Provide the [X, Y] coordinate of the cell's center where the given text is located.  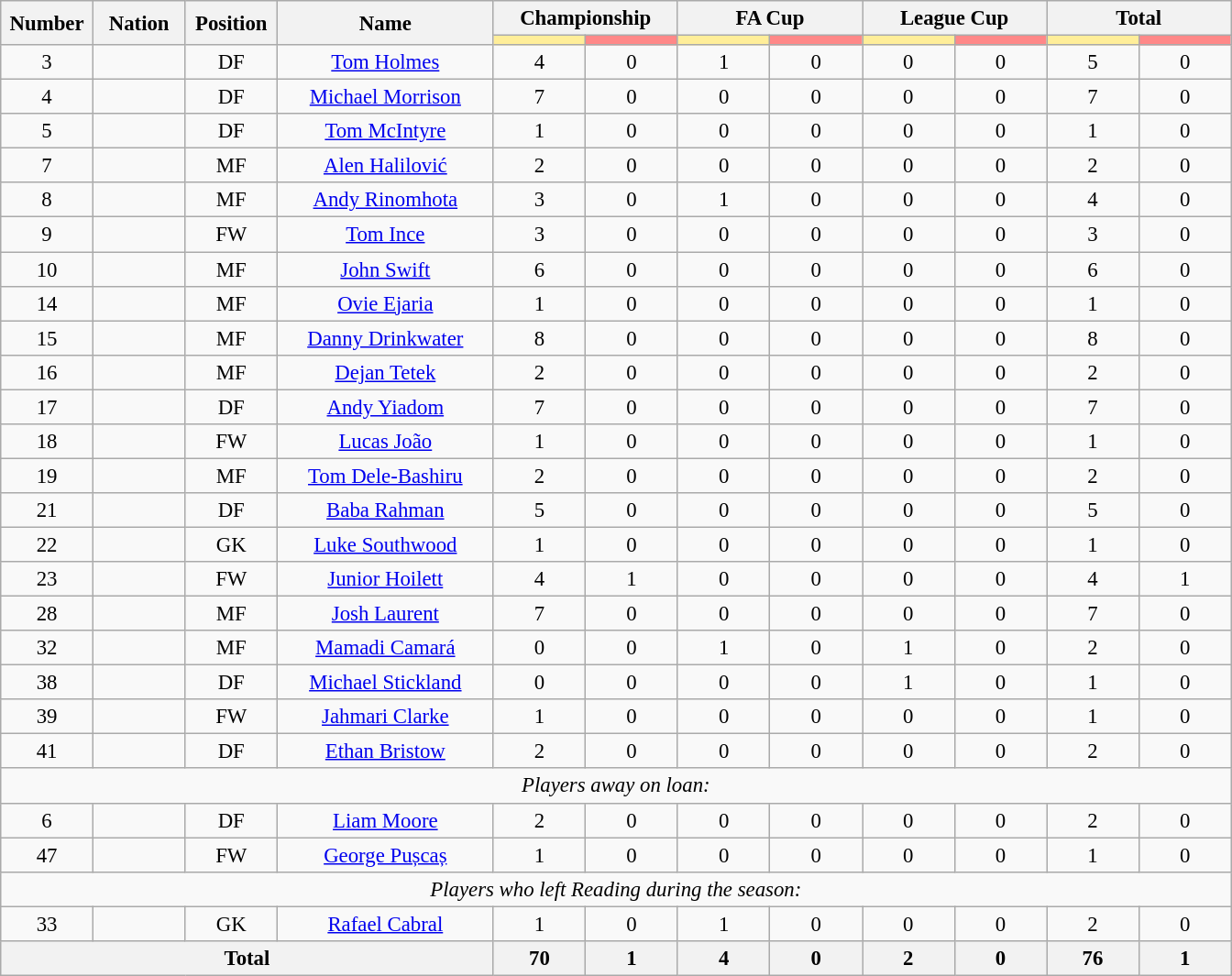
Josh Laurent [386, 614]
Liam Moore [386, 820]
Lucas João [386, 442]
John Swift [386, 269]
Baba Rahman [386, 510]
Players away on loan: [616, 786]
Rafael Cabral [386, 924]
Jahmari Clarke [386, 717]
9 [48, 235]
18 [48, 442]
Tom McIntyre [386, 131]
76 [1093, 959]
Championship [585, 18]
16 [48, 372]
38 [48, 683]
FA Cup [770, 18]
Nation [139, 23]
33 [48, 924]
Luke Southwood [386, 544]
Michael Stickland [386, 683]
23 [48, 579]
George Pușcaș [386, 855]
14 [48, 303]
Michael Morrison [386, 97]
15 [48, 338]
70 [539, 959]
28 [48, 614]
22 [48, 544]
Players who left Reading during the season: [616, 889]
Tom Holmes [386, 62]
47 [48, 855]
19 [48, 476]
Name [386, 23]
League Cup [953, 18]
Number [48, 23]
Tom Dele-Bashiru [386, 476]
39 [48, 717]
Ethan Bristow [386, 751]
Dejan Tetek [386, 372]
Mamadi Camará [386, 648]
21 [48, 510]
10 [48, 269]
Ovie Ejaria [386, 303]
32 [48, 648]
17 [48, 407]
Andy Yiadom [386, 407]
41 [48, 751]
Position [231, 23]
Junior Hoilett [386, 579]
Alen Halilović [386, 166]
Danny Drinkwater [386, 338]
Tom Ince [386, 235]
Andy Rinomhota [386, 201]
